Pinpoint the cell where the given text exists, returning its (x, y) midpoint coordinate. 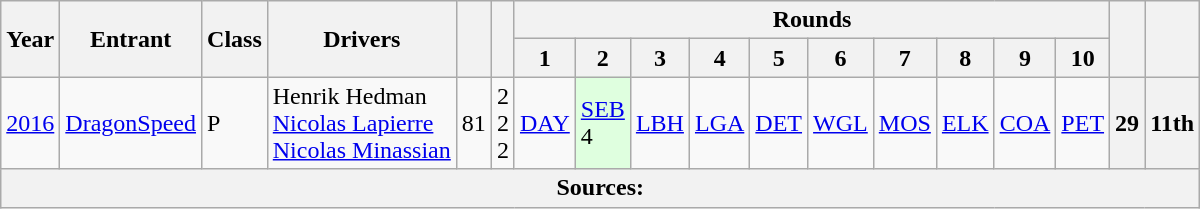
1 (544, 58)
7 (904, 58)
COA (1025, 123)
4 (719, 58)
Entrant (131, 39)
9 (1025, 58)
2016 (30, 123)
Class (235, 39)
Drivers (362, 39)
SEB4 (602, 123)
PET (1083, 123)
WGL (841, 123)
10 (1083, 58)
6 (841, 58)
222 (502, 123)
Henrik Hedman Nicolas Lapierre Nicolas Minassian (362, 123)
2 (602, 58)
ELK (965, 123)
MOS (904, 123)
LGA (719, 123)
DragonSpeed (131, 123)
11th (1172, 123)
8 (965, 58)
DAY (544, 123)
Rounds (812, 20)
29 (1128, 123)
P (235, 123)
Year (30, 39)
5 (779, 58)
DET (779, 123)
Sources: (600, 188)
LBH (660, 123)
3 (660, 58)
81 (474, 123)
